Return the (X, Y) coordinate for the center point of the cell that contains the specified text.  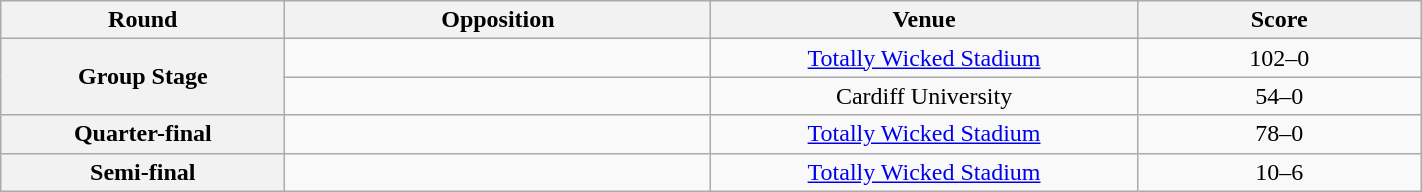
Quarter-final (143, 134)
Score (1279, 20)
Round (143, 20)
Cardiff University (924, 96)
78–0 (1279, 134)
102–0 (1279, 58)
Venue (924, 20)
Group Stage (143, 77)
10–6 (1279, 172)
Semi-final (143, 172)
Opposition (498, 20)
54–0 (1279, 96)
